Capture the cell that displays the provided text and extract its [X, Y] central coordinate. 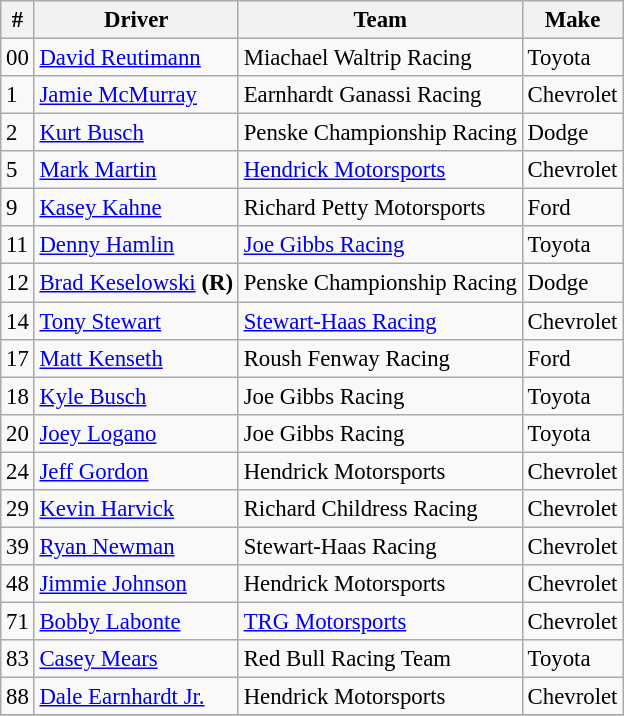
Tony Stewart [136, 321]
Casey Mears [136, 659]
Kurt Busch [136, 133]
Richard Petty Motorsports [380, 208]
Mark Martin [136, 170]
Make [572, 20]
Ryan Newman [136, 546]
Brad Keselowski (R) [136, 283]
Jeff Gordon [136, 471]
Roush Fenway Racing [380, 358]
Matt Kenseth [136, 358]
83 [18, 659]
1 [18, 95]
17 [18, 358]
Joey Logano [136, 433]
14 [18, 321]
39 [18, 546]
Kasey Kahne [136, 208]
Richard Childress Racing [380, 509]
Red Bull Racing Team [380, 659]
00 [18, 58]
Jimmie Johnson [136, 584]
Earnhardt Ganassi Racing [380, 95]
Team [380, 20]
11 [18, 245]
71 [18, 621]
18 [18, 396]
24 [18, 471]
Driver [136, 20]
Bobby Labonte [136, 621]
Kevin Harvick [136, 509]
Dale Earnhardt Jr. [136, 697]
TRG Motorsports [380, 621]
5 [18, 170]
# [18, 20]
Jamie McMurray [136, 95]
48 [18, 584]
9 [18, 208]
2 [18, 133]
20 [18, 433]
88 [18, 697]
12 [18, 283]
Kyle Busch [136, 396]
David Reutimann [136, 58]
Denny Hamlin [136, 245]
Miachael Waltrip Racing [380, 58]
29 [18, 509]
